Identify which cell holds the provided text, then report its (X, Y) central coordinate. 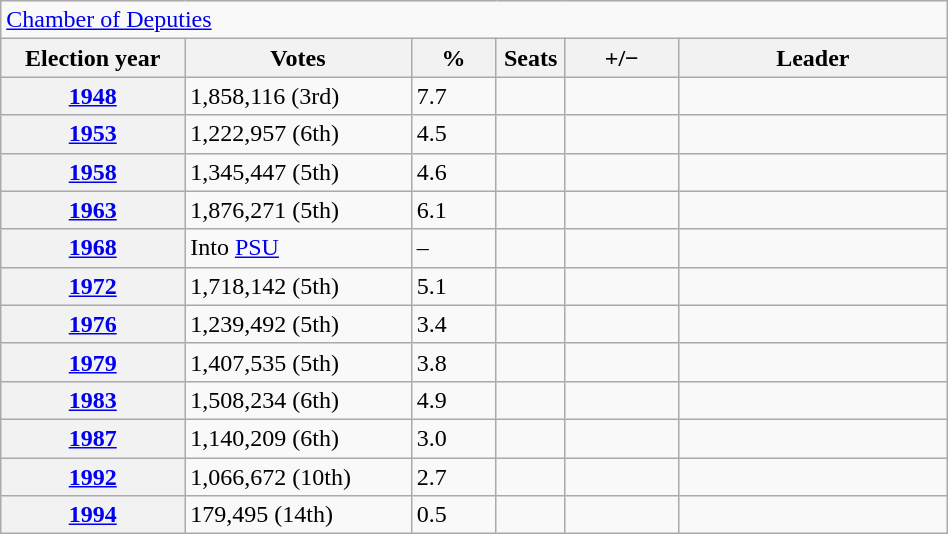
1963 (93, 210)
1,066,672 (10th) (298, 477)
Leader (812, 58)
1,239,492 (5th) (298, 324)
1,222,957 (6th) (298, 134)
1,407,535 (5th) (298, 362)
1,876,271 (5th) (298, 210)
1948 (93, 96)
4.5 (454, 134)
1994 (93, 515)
1976 (93, 324)
3.4 (454, 324)
+/− (622, 58)
179,495 (14th) (298, 515)
Votes (298, 58)
1953 (93, 134)
1,508,234 (6th) (298, 400)
% (454, 58)
1,140,209 (6th) (298, 438)
4.6 (454, 172)
1992 (93, 477)
0.5 (454, 515)
1958 (93, 172)
1972 (93, 286)
1983 (93, 400)
Seats (530, 58)
1987 (93, 438)
Election year (93, 58)
1,718,142 (5th) (298, 286)
Chamber of Deputies (474, 20)
3.0 (454, 438)
5.1 (454, 286)
4.9 (454, 400)
Into PSU (298, 248)
7.7 (454, 96)
2.7 (454, 477)
3.8 (454, 362)
1,345,447 (5th) (298, 172)
6.1 (454, 210)
1,858,116 (3rd) (298, 96)
– (454, 248)
1968 (93, 248)
1979 (93, 362)
